Return (x, y) of the center of cell containing provided text 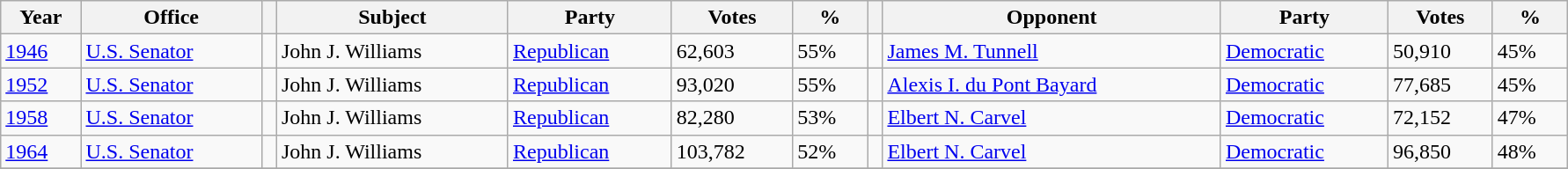
Alexis I. du Pont Bayard (1052, 84)
77,685 (1440, 84)
52% (831, 151)
Subject (392, 18)
103,782 (732, 151)
1958 (40, 118)
1964 (40, 151)
James M. Tunnell (1052, 51)
Year (40, 18)
53% (831, 118)
82,280 (732, 118)
62,603 (732, 51)
Office (171, 18)
93,020 (732, 84)
1946 (40, 51)
Opponent (1052, 18)
50,910 (1440, 51)
1952 (40, 84)
48% (1529, 151)
72,152 (1440, 118)
47% (1529, 118)
96,850 (1440, 151)
